Find where the given text appears and provide that cell's center as [X, Y] coordinate. 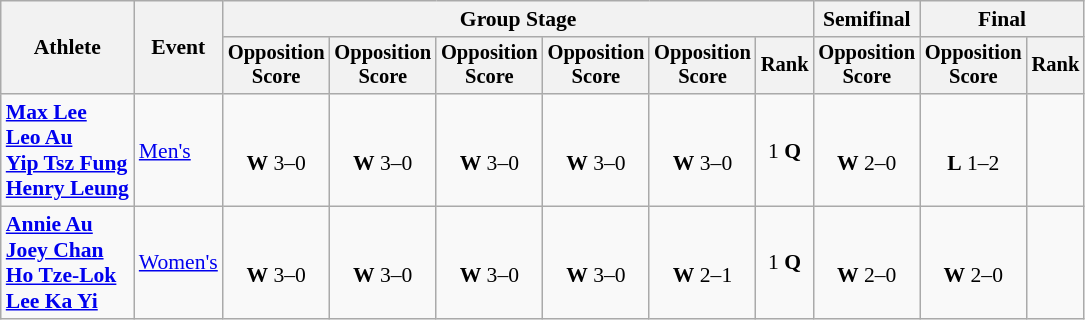
Semifinal [866, 19]
Women's [178, 263]
Event [178, 48]
Max LeeLeo AuYip Tsz FungHenry Leung [68, 150]
W 2–1 [702, 263]
Men's [178, 150]
L 1–2 [974, 150]
Group Stage [518, 19]
Final [1002, 19]
Annie AuJoey ChanHo Tze-LokLee Ka Yi [68, 263]
Athlete [68, 48]
